Extract the [x, y] coordinate from the center of the cell holding the provided text.  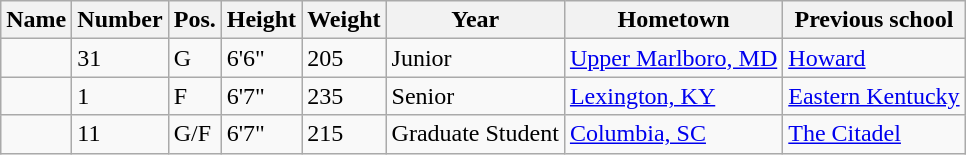
Weight [344, 20]
G [194, 58]
6'6" [261, 58]
205 [344, 58]
Number [120, 20]
31 [120, 58]
Upper Marlboro, MD [673, 58]
Lexington, KY [673, 96]
Pos. [194, 20]
Graduate Student [475, 134]
Previous school [874, 20]
Hometown [673, 20]
F [194, 96]
Year [475, 20]
Columbia, SC [673, 134]
The Citadel [874, 134]
235 [344, 96]
Height [261, 20]
Howard [874, 58]
11 [120, 134]
1 [120, 96]
Junior [475, 58]
Eastern Kentucky [874, 96]
Senior [475, 96]
G/F [194, 134]
215 [344, 134]
Name [36, 20]
